Scan for the cell matching the given text and deliver its (X, Y) coordinate at center. 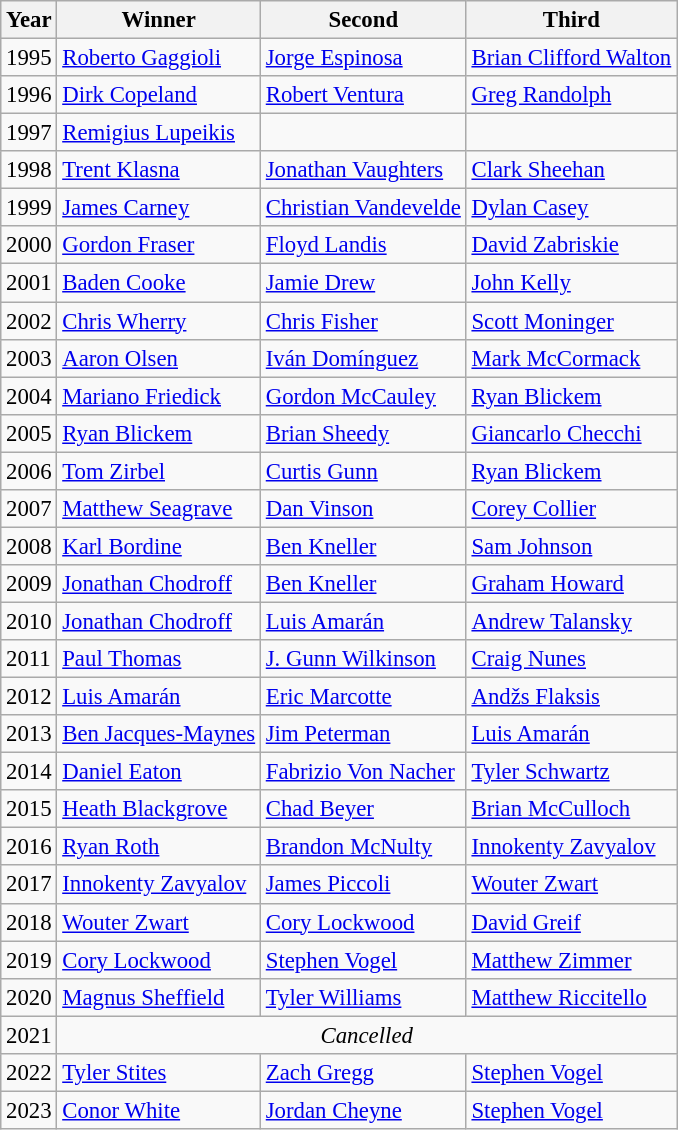
Zach Gregg (363, 1073)
Iván Domínguez (363, 358)
Chris Wherry (159, 321)
Curtis Gunn (363, 471)
Fabrizio Von Nacher (363, 772)
Graham Howard (571, 584)
Mark McCormack (571, 358)
2001 (29, 283)
2018 (29, 922)
Matthew Seagrave (159, 509)
Gordon Fraser (159, 245)
David Greif (571, 922)
2011 (29, 659)
2010 (29, 621)
Brian Clifford Walton (571, 58)
Trent Klasna (159, 170)
2016 (29, 847)
Roberto Gaggioli (159, 58)
2020 (29, 997)
2003 (29, 358)
2005 (29, 433)
Clark Sheehan (571, 170)
Chris Fisher (363, 321)
Greg Randolph (571, 95)
2021 (29, 1035)
Magnus Sheffield (159, 997)
2015 (29, 809)
2012 (29, 697)
Jim Peterman (363, 734)
Aaron Olsen (159, 358)
David Zabriskie (571, 245)
Craig Nunes (571, 659)
Tyler Williams (363, 997)
1996 (29, 95)
Andrew Talansky (571, 621)
James Carney (159, 208)
Giancarlo Checchi (571, 433)
James Piccoli (363, 885)
Brandon McNulty (363, 847)
Gordon McCauley (363, 396)
Corey Collier (571, 509)
2000 (29, 245)
Andžs Flaksis (571, 697)
Mariano Friedick (159, 396)
Jamie Drew (363, 283)
1997 (29, 133)
2006 (29, 471)
Eric Marcotte (363, 697)
Tom Zirbel (159, 471)
Baden Cooke (159, 283)
J. Gunn Wilkinson (363, 659)
Paul Thomas (159, 659)
Heath Blackgrove (159, 809)
2022 (29, 1073)
Jorge Espinosa (363, 58)
Cancelled (367, 1035)
Scott Moninger (571, 321)
Brian Sheedy (363, 433)
Ryan Roth (159, 847)
Brian McCulloch (571, 809)
Remigius Lupeikis (159, 133)
Karl Bordine (159, 546)
Floyd Landis (363, 245)
Second (363, 20)
Tyler Schwartz (571, 772)
Jordan Cheyne (363, 1110)
Matthew Zimmer (571, 960)
2002 (29, 321)
2004 (29, 396)
Winner (159, 20)
Christian Vandevelde (363, 208)
Matthew Riccitello (571, 997)
2017 (29, 885)
1999 (29, 208)
John Kelly (571, 283)
Dan Vinson (363, 509)
2007 (29, 509)
2008 (29, 546)
Sam Johnson (571, 546)
2009 (29, 584)
Jonathan Vaughters (363, 170)
Dylan Casey (571, 208)
2023 (29, 1110)
1998 (29, 170)
Daniel Eaton (159, 772)
2013 (29, 734)
Third (571, 20)
Conor White (159, 1110)
Ben Jacques-Maynes (159, 734)
2019 (29, 960)
Tyler Stites (159, 1073)
1995 (29, 58)
Dirk Copeland (159, 95)
Year (29, 20)
Robert Ventura (363, 95)
2014 (29, 772)
Chad Beyer (363, 809)
